Pinpoint the cell where the given text exists, returning its [X, Y] midpoint coordinate. 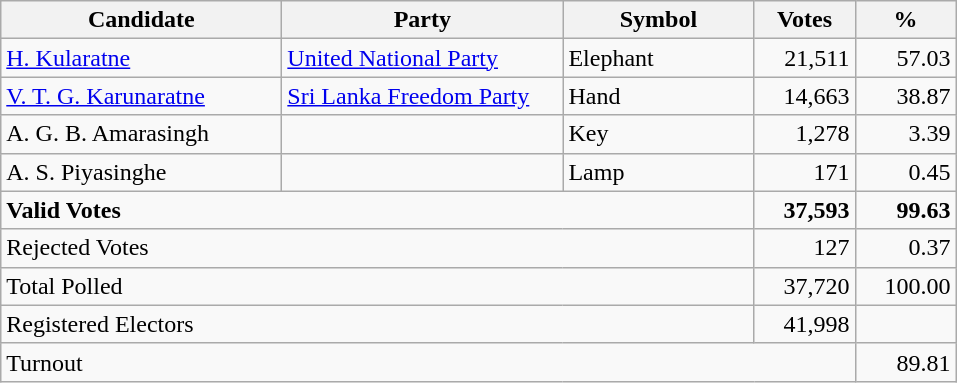
100.00 [906, 286]
0.37 [906, 248]
% [906, 20]
37,720 [804, 286]
99.63 [906, 210]
Rejected Votes [378, 248]
United National Party [422, 58]
Sri Lanka Freedom Party [422, 96]
Elephant [658, 58]
3.39 [906, 134]
Valid Votes [378, 210]
1,278 [804, 134]
Turnout [428, 362]
Votes [804, 20]
Registered Electors [378, 324]
A. G. B. Amarasingh [142, 134]
38.87 [906, 96]
Total Polled [378, 286]
Lamp [658, 172]
H. Kularatne [142, 58]
Party [422, 20]
Candidate [142, 20]
89.81 [906, 362]
21,511 [804, 58]
57.03 [906, 58]
14,663 [804, 96]
37,593 [804, 210]
V. T. G. Karunaratne [142, 96]
171 [804, 172]
41,998 [804, 324]
0.45 [906, 172]
Hand [658, 96]
Symbol [658, 20]
Key [658, 134]
A. S. Piyasinghe [142, 172]
127 [804, 248]
